Search for the cell housing the specified text and yield its [x, y] center coordinate. 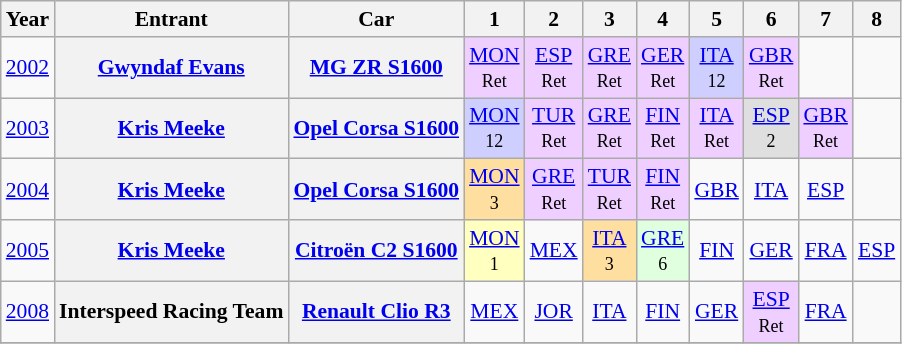
2002 [28, 68]
Car [376, 19]
ITA3 [610, 250]
MON12 [494, 128]
Citroën C2 S1600 [376, 250]
Interspeed Racing Team [171, 312]
GRE6 [662, 250]
MG ZR S1600 [376, 68]
2005 [28, 250]
ITARet [716, 128]
2003 [28, 128]
GBR [716, 190]
4 [662, 19]
2 [554, 19]
MON1 [494, 250]
6 [772, 19]
7 [826, 19]
2008 [28, 312]
Gwyndaf Evans [171, 68]
8 [876, 19]
5 [716, 19]
Renault Clio R3 [376, 312]
MON3 [494, 190]
2004 [28, 190]
Entrant [171, 19]
ITA12 [716, 68]
JOR [554, 312]
3 [610, 19]
Year [28, 19]
GERRet [662, 68]
1 [494, 19]
MONRet [494, 68]
ESP2 [772, 128]
